Pinpoint the cell where the given text exists, returning its (x, y) midpoint coordinate. 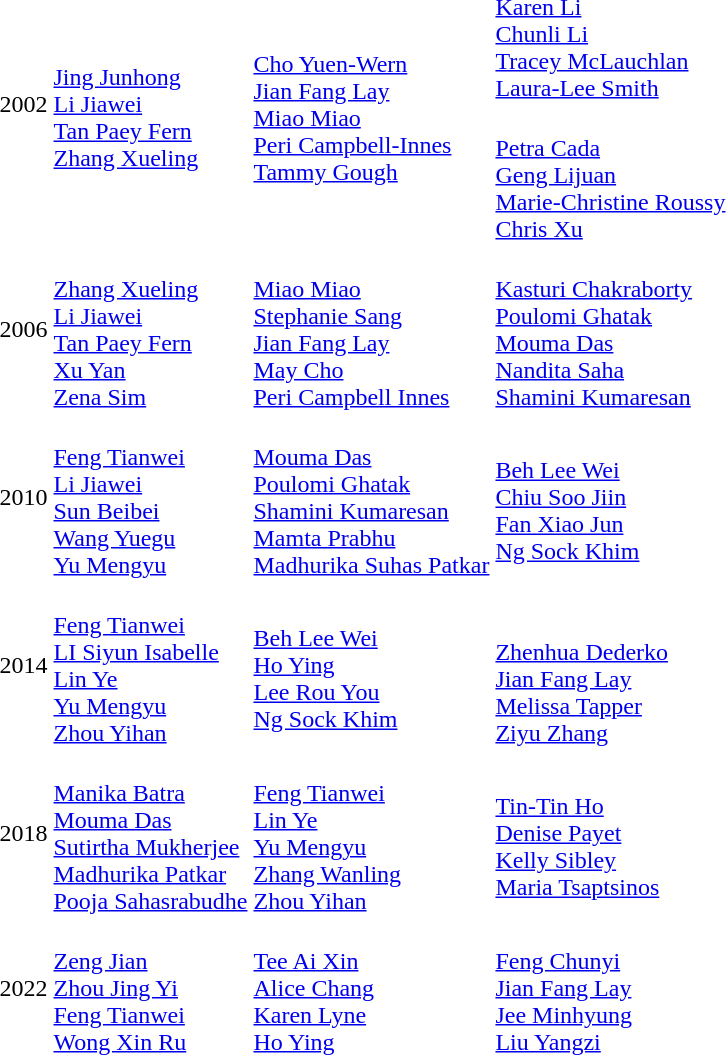
Mouma DasPoulomi GhatakShamini KumaresanMamta PrabhuMadhurika Suhas Patkar (372, 498)
Beh Lee WeiHo YingLee Rou YouNg Sock Khim (372, 666)
Miao MiaoStephanie SangJian Fang LayMay ChoPeri Campbell Innes (372, 330)
Zhang XuelingLi JiaweiTan Paey FernXu YanZena Sim (150, 330)
Manika BatraMouma DasSutirtha MukherjeeMadhurika PatkarPooja Sahasrabudhe (150, 834)
Feng TianweiLi JiaweiSun BeibeiWang YueguYu Mengyu (150, 498)
Feng TianweiLin YeYu MengyuZhang WanlingZhou Yihan (372, 834)
Feng TianweiLI Siyun IsabelleLin YeYu MengyuZhou Yihan (150, 666)
